Capture the cell that displays the provided text and extract its (x, y) central coordinate. 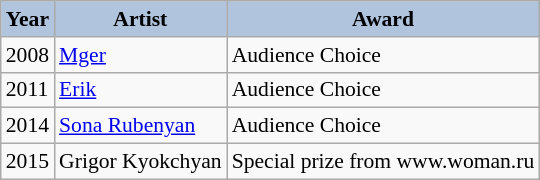
Mger (140, 55)
Artist (140, 19)
Sona Rubenyan (140, 126)
Award (384, 19)
2015 (28, 162)
Year (28, 19)
Grigor Kyokchyan (140, 162)
2008 (28, 55)
Erik (140, 90)
Special prize from www.woman.ru (384, 162)
2011 (28, 90)
2014 (28, 126)
